Scan for the cell matching the given text and deliver its (X, Y) coordinate at center. 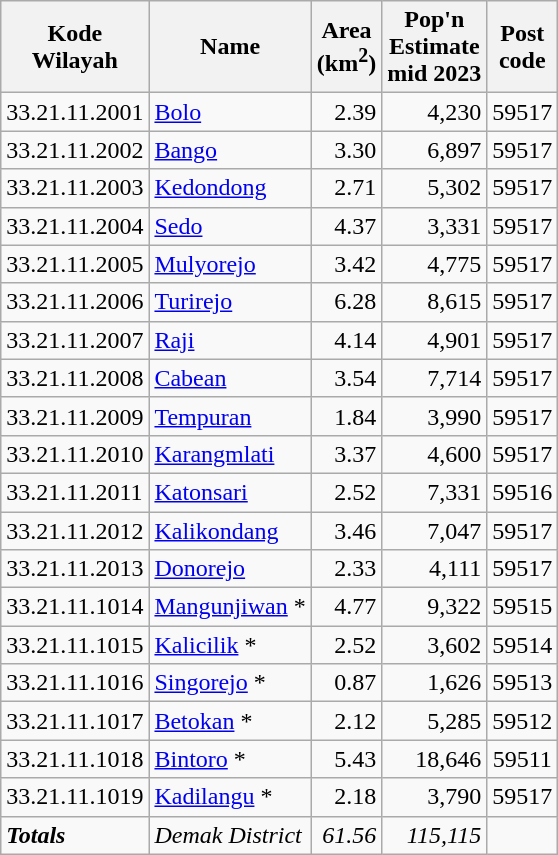
2.39 (346, 112)
4,901 (434, 340)
4,230 (434, 112)
3.37 (346, 454)
33.21.11.2006 (75, 302)
7,331 (434, 492)
33.21.11.2011 (75, 492)
Katonsari (230, 492)
59516 (522, 492)
33.21.11.2004 (75, 226)
7,047 (434, 531)
4.14 (346, 340)
18,646 (434, 759)
Mulyorejo (230, 264)
33.21.11.1016 (75, 683)
33.21.11.2012 (75, 531)
Bango (230, 150)
Karangmlati (230, 454)
Totals (75, 835)
2.33 (346, 569)
5.43 (346, 759)
1.84 (346, 416)
Turirejo (230, 302)
33.21.11.1017 (75, 721)
59515 (522, 607)
2.71 (346, 188)
Kedondong (230, 188)
4.77 (346, 607)
1,626 (434, 683)
61.56 (346, 835)
9,322 (434, 607)
0.87 (346, 683)
3.30 (346, 150)
33.21.11.1015 (75, 645)
Sedo (230, 226)
2.18 (346, 797)
3,331 (434, 226)
3.42 (346, 264)
Raji (230, 340)
5,302 (434, 188)
Postcode (522, 47)
33.21.11.2005 (75, 264)
33.21.11.2009 (75, 416)
Name (230, 47)
3,790 (434, 797)
33.21.11.1014 (75, 607)
Bintoro * (230, 759)
Pop'n Estimatemid 2023 (434, 47)
4,775 (434, 264)
33.21.11.1019 (75, 797)
33.21.11.2002 (75, 150)
5,285 (434, 721)
3,990 (434, 416)
59513 (522, 683)
33.21.11.2001 (75, 112)
Cabean (230, 378)
3.54 (346, 378)
4.37 (346, 226)
2.12 (346, 721)
33.21.11.2013 (75, 569)
Kalikondang (230, 531)
Kadilangu * (230, 797)
59511 (522, 759)
Singorejo * (230, 683)
59512 (522, 721)
Kalicilik * (230, 645)
8,615 (434, 302)
33.21.11.2008 (75, 378)
Mangunjiwan * (230, 607)
4,600 (434, 454)
Bolo (230, 112)
59514 (522, 645)
33.21.11.2010 (75, 454)
4,111 (434, 569)
33.21.11.2003 (75, 188)
Tempuran (230, 416)
3.46 (346, 531)
Area (km2) (346, 47)
6.28 (346, 302)
Betokan * (230, 721)
7,714 (434, 378)
KodeWilayah (75, 47)
Demak District (230, 835)
33.21.11.1018 (75, 759)
6,897 (434, 150)
3,602 (434, 645)
33.21.11.2007 (75, 340)
115,115 (434, 835)
Donorejo (230, 569)
